Output the [x, y] coordinate of the center of the cell containing the given text.  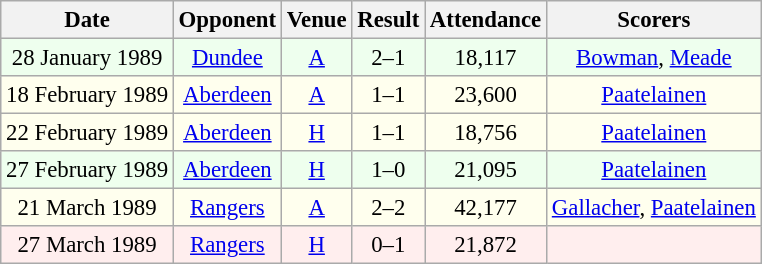
18,756 [486, 133]
2–2 [388, 208]
Date [88, 20]
2–1 [388, 58]
Dundee [227, 58]
27 March 1989 [88, 245]
Scorers [654, 20]
42,177 [486, 208]
21 March 1989 [88, 208]
27 February 1989 [88, 170]
22 February 1989 [88, 133]
1–0 [388, 170]
18,117 [486, 58]
Attendance [486, 20]
Bowman, Meade [654, 58]
Result [388, 20]
18 February 1989 [88, 95]
23,600 [486, 95]
0–1 [388, 245]
21,095 [486, 170]
28 January 1989 [88, 58]
Gallacher, Paatelainen [654, 208]
21,872 [486, 245]
Opponent [227, 20]
Venue [316, 20]
